Find where the given text appears and provide that cell's center as (x, y) coordinate. 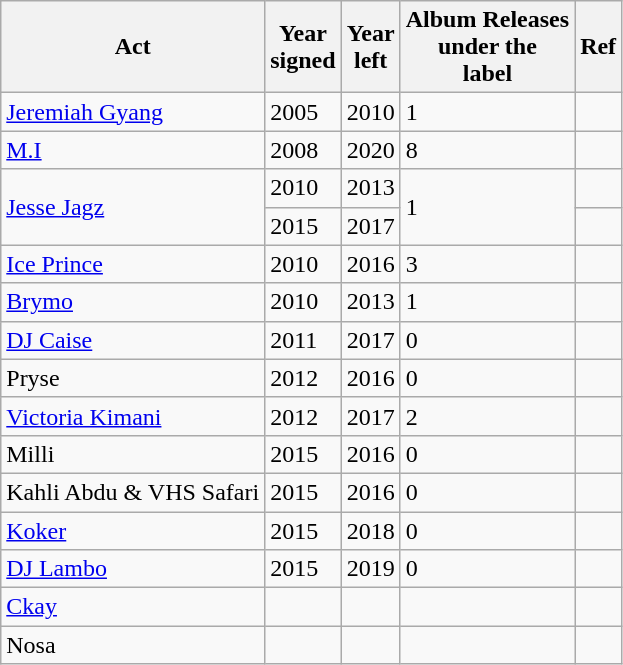
Year signed (303, 47)
Ckay (133, 607)
Nosa (133, 645)
Victoria Kimani (133, 416)
Milli (133, 454)
2005 (303, 112)
DJ Lambo (133, 569)
2011 (303, 340)
Koker (133, 531)
M.I (133, 150)
2008 (303, 150)
Jesse Jagz (133, 207)
Album Releases under the label (487, 47)
Pryse (133, 378)
2019 (370, 569)
Ref (598, 47)
2020 (370, 150)
Ice Prince (133, 264)
2 (487, 416)
Jeremiah Gyang (133, 112)
DJ Caise (133, 340)
8 (487, 150)
3 (487, 264)
Year left (370, 47)
Brymo (133, 302)
2018 (370, 531)
Act (133, 47)
Kahli Abdu & VHS Safari (133, 492)
